Search for the cell housing the specified text and yield its (X, Y) center coordinate. 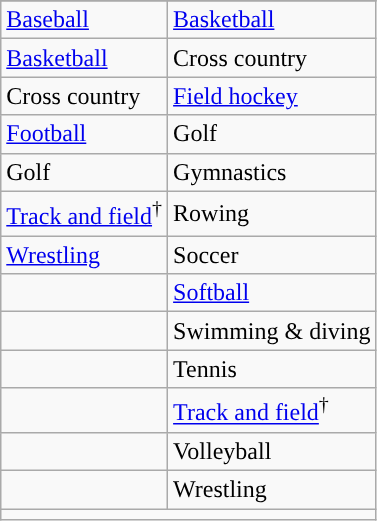
Softball (272, 293)
Field hockey (272, 96)
Gymnastics (272, 172)
Volleyball (272, 451)
Football (84, 134)
Soccer (272, 255)
Baseball (84, 20)
Swimming & diving (272, 331)
Rowing (272, 214)
Tennis (272, 369)
